For the text-containing cell, return its midpoint in [x, y] coordinate format. 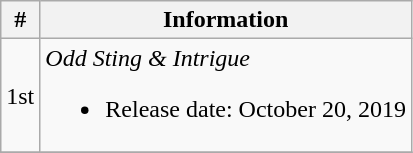
Information [226, 20]
Odd Sting & IntrigueRelease date: October 20, 2019 [226, 96]
# [20, 20]
1st [20, 96]
